For the text-containing cell, return its midpoint in (x, y) coordinate format. 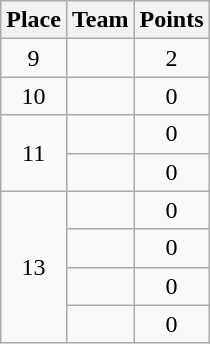
9 (34, 58)
Team (100, 20)
Place (34, 20)
2 (172, 58)
11 (34, 153)
Points (172, 20)
10 (34, 96)
13 (34, 267)
